Return [x, y] of the center of cell containing provided text 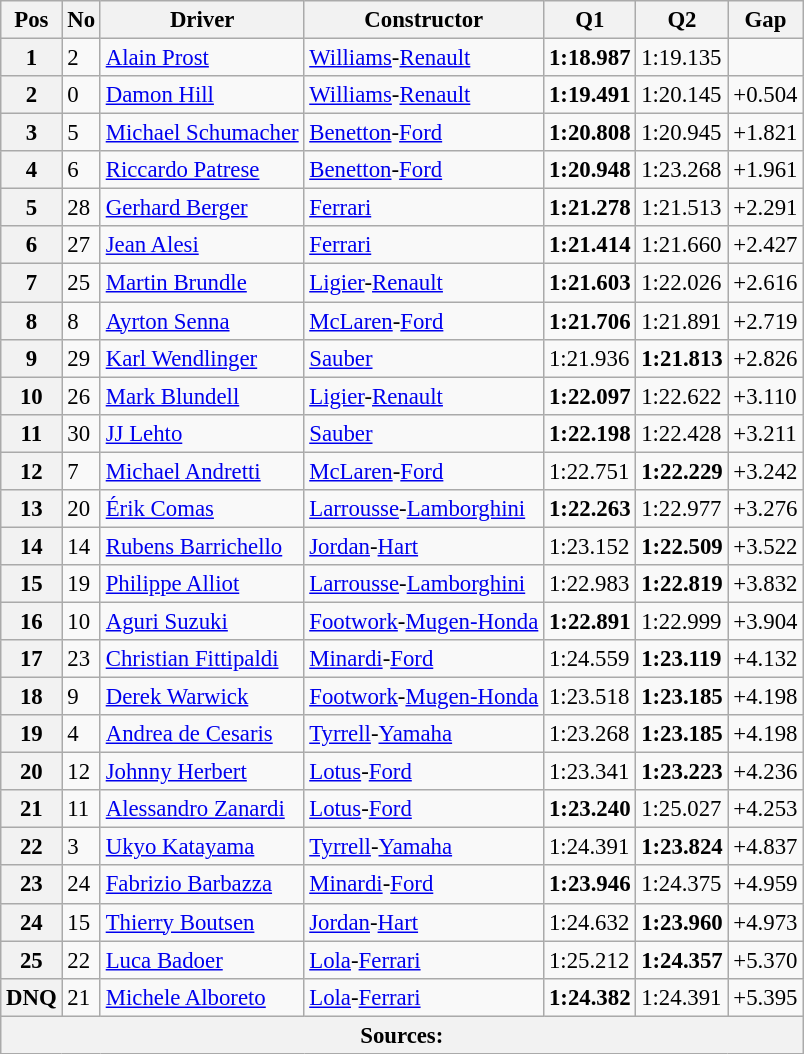
1:22.509 [682, 546]
Ukyo Katayama [202, 847]
29 [81, 358]
Jean Alesi [202, 245]
Johnny Herbert [202, 772]
1:22.198 [590, 433]
+3.211 [766, 433]
1:20.948 [590, 170]
Michael Schumacher [202, 133]
+1.821 [766, 133]
1:21.706 [590, 321]
1:22.819 [682, 584]
+4.236 [766, 772]
+3.904 [766, 621]
28 [81, 208]
+4.973 [766, 922]
Philippe Alliot [202, 584]
+0.504 [766, 95]
1:22.229 [682, 471]
1:23.119 [682, 659]
Andrea de Cesaris [202, 734]
1 [32, 58]
1:22.891 [590, 621]
1:22.983 [590, 584]
1:21.813 [682, 358]
+3.832 [766, 584]
1:23.240 [590, 809]
Q2 [682, 20]
Derek Warwick [202, 697]
Driver [202, 20]
1:21.936 [590, 358]
1:22.428 [682, 433]
27 [81, 245]
1:23.824 [682, 847]
Rubens Barrichello [202, 546]
1:22.097 [590, 396]
+2.719 [766, 321]
No [81, 20]
1:21.513 [682, 208]
1:24.357 [682, 960]
1:21.891 [682, 321]
Martin Brundle [202, 283]
1:23.946 [590, 885]
0 [81, 95]
Michael Andretti [202, 471]
+5.370 [766, 960]
+1.961 [766, 170]
Mark Blundell [202, 396]
+2.616 [766, 283]
1:20.808 [590, 133]
26 [81, 396]
1:19.135 [682, 58]
Christian Fittipaldi [202, 659]
1:22.751 [590, 471]
+4.132 [766, 659]
+3.242 [766, 471]
+3.110 [766, 396]
1:18.987 [590, 58]
1:23.341 [590, 772]
1:24.559 [590, 659]
18 [32, 697]
Fabrizio Barbazza [202, 885]
Érik Comas [202, 509]
JJ Lehto [202, 433]
+4.837 [766, 847]
Damon Hill [202, 95]
+2.291 [766, 208]
1:21.603 [590, 283]
1:23.518 [590, 697]
Karl Wendlinger [202, 358]
1:24.375 [682, 885]
Alessandro Zanardi [202, 809]
1:25.212 [590, 960]
Riccardo Patrese [202, 170]
Sources: [402, 1035]
+4.959 [766, 885]
1:21.278 [590, 208]
+3.522 [766, 546]
1:23.152 [590, 546]
13 [32, 509]
+3.276 [766, 509]
1:23.223 [682, 772]
1:22.026 [682, 283]
+2.826 [766, 358]
1:20.945 [682, 133]
Thierry Boutsen [202, 922]
+5.395 [766, 997]
17 [32, 659]
1:25.027 [682, 809]
Alain Prost [202, 58]
Constructor [424, 20]
1:23.960 [682, 922]
Gerhard Berger [202, 208]
16 [32, 621]
Q1 [590, 20]
+2.427 [766, 245]
30 [81, 433]
1:22.999 [682, 621]
1:22.622 [682, 396]
Gap [766, 20]
1:19.491 [590, 95]
1:22.977 [682, 509]
Ayrton Senna [202, 321]
1:20.145 [682, 95]
1:21.660 [682, 245]
Pos [32, 20]
1:24.382 [590, 997]
1:24.632 [590, 922]
Michele Alboreto [202, 997]
DNQ [32, 997]
+4.253 [766, 809]
1:21.414 [590, 245]
Luca Badoer [202, 960]
1:22.263 [590, 509]
Aguri Suzuki [202, 621]
